Locate the cell with the specified text and output its (x, y) center coordinate. 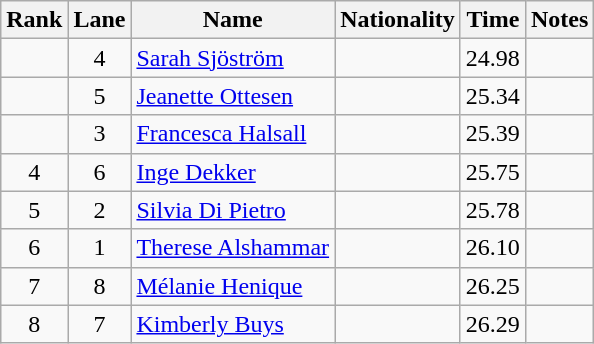
25.39 (492, 134)
24.98 (492, 58)
26.25 (492, 286)
25.75 (492, 172)
25.78 (492, 210)
1 (100, 248)
Notes (559, 20)
Francesca Halsall (233, 134)
25.34 (492, 96)
Rank (34, 20)
Mélanie Henique (233, 286)
26.10 (492, 248)
Time (492, 20)
Kimberly Buys (233, 324)
Name (233, 20)
Nationality (398, 20)
2 (100, 210)
Silvia Di Pietro (233, 210)
Jeanette Ottesen (233, 96)
3 (100, 134)
Therese Alshammar (233, 248)
Sarah Sjöström (233, 58)
26.29 (492, 324)
Lane (100, 20)
Inge Dekker (233, 172)
